Search for the cell housing the specified text and yield its (X, Y) center coordinate. 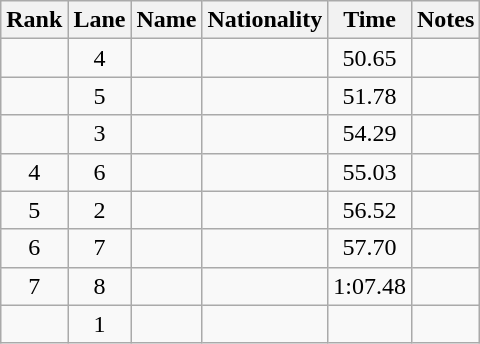
Lane (100, 20)
1:07.48 (370, 286)
54.29 (370, 134)
2 (100, 210)
Nationality (265, 20)
Name (166, 20)
Notes (445, 20)
3 (100, 134)
57.70 (370, 248)
56.52 (370, 210)
55.03 (370, 172)
Time (370, 20)
50.65 (370, 58)
Rank (34, 20)
1 (100, 324)
51.78 (370, 96)
8 (100, 286)
